Detect which cell encompasses the target text, then output its (X, Y) center coordinate. 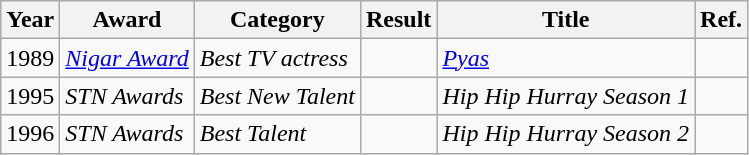
Best Talent (277, 134)
Ref. (722, 20)
Award (127, 20)
Result (398, 20)
Title (566, 20)
1989 (30, 58)
Best New Talent (277, 96)
1996 (30, 134)
1995 (30, 96)
Best TV actress (277, 58)
Category (277, 20)
Hip Hip Hurray Season 1 (566, 96)
Pyas (566, 58)
Year (30, 20)
Hip Hip Hurray Season 2 (566, 134)
Nigar Award (127, 58)
